For the text-containing cell, return its midpoint in [X, Y] coordinate format. 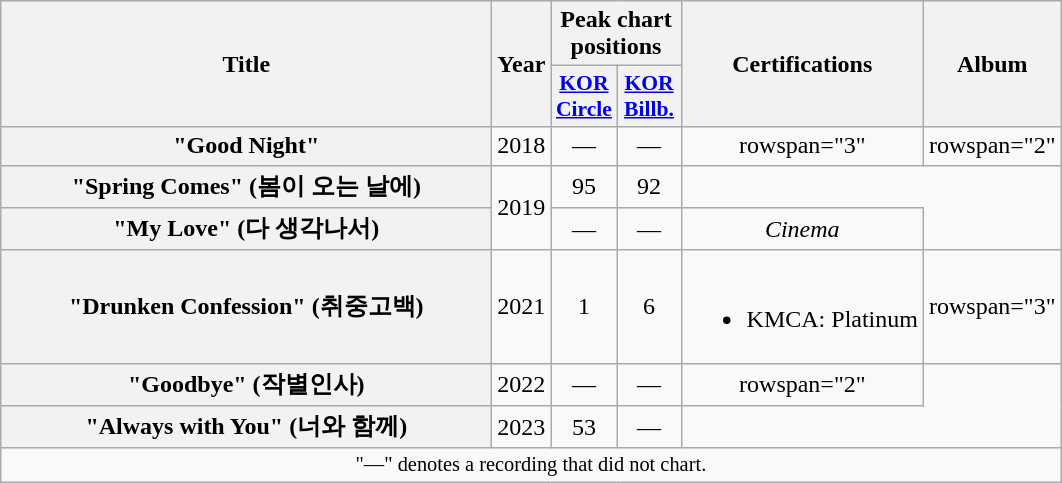
53 [584, 428]
95 [584, 186]
Certifications [802, 64]
"Spring Comes" (봄이 오는 날에) [246, 186]
2019 [522, 208]
6 [649, 306]
Album [992, 64]
KMCA: Platinum [802, 306]
"—" denotes a recording that did not chart. [531, 465]
"Good Night" [246, 146]
"Always with You" (너와 함께) [246, 428]
2023 [522, 428]
"My Love" (다 생각나서) [246, 230]
2022 [522, 384]
KORBillb. [649, 96]
"Goodbye" (작별인사) [246, 384]
Title [246, 64]
92 [649, 186]
Cinema [802, 230]
Year [522, 64]
2018 [522, 146]
Peak chart positions [616, 34]
KORCircle [584, 96]
2021 [522, 306]
1 [584, 306]
"Drunken Confession" (취중고백) [246, 306]
